Pinpoint the cell where the given text exists, returning its [x, y] midpoint coordinate. 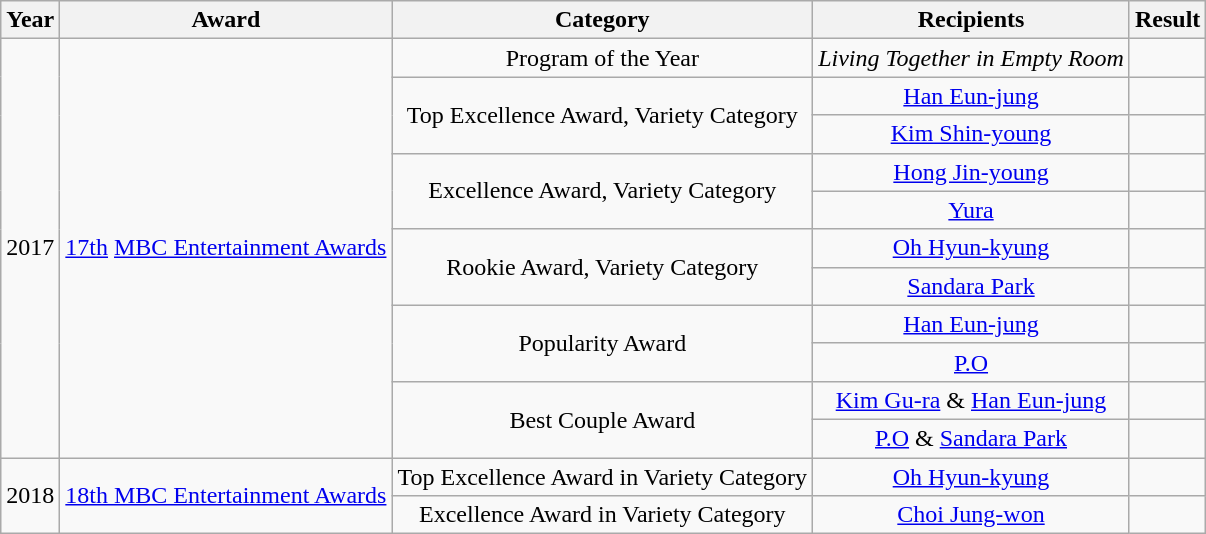
Best Couple Award [602, 419]
Excellence Award, Variety Category [602, 191]
18th MBC Entertainment Awards [226, 496]
Program of the Year [602, 58]
2018 [30, 496]
Rookie Award, Variety Category [602, 267]
Top Excellence Award, Variety Category [602, 115]
Year [30, 20]
Excellence Award in Variety Category [602, 515]
Kim Gu-ra & Han Eun-jung [972, 400]
Hong Jin-young [972, 172]
Popularity Award [602, 343]
P.O & Sandara Park [972, 438]
Category [602, 20]
Yura [972, 210]
Living Together in Empty Room [972, 58]
Choi Jung-won [972, 515]
Award [226, 20]
Kim Shin-young [972, 134]
17th MBC Entertainment Awards [226, 248]
Top Excellence Award in Variety Category [602, 477]
2017 [30, 248]
Sandara Park [972, 286]
Result [1167, 20]
P.O [972, 362]
Recipients [972, 20]
